Scan for the cell matching the given text and deliver its (x, y) coordinate at center. 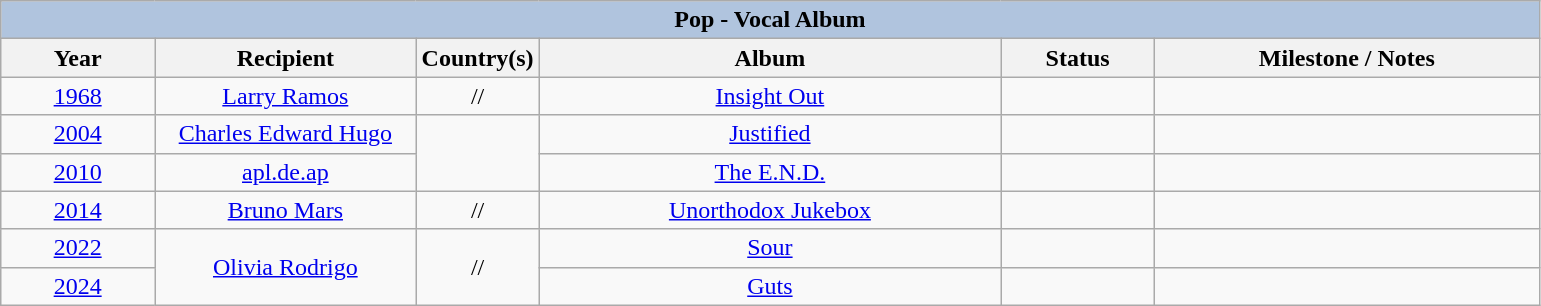
The E.N.D. (770, 172)
Guts (770, 286)
Olivia Rodrigo (286, 267)
2022 (78, 248)
1968 (78, 96)
2004 (78, 134)
Year (78, 58)
Pop - Vocal Album (770, 20)
Charles Edward Hugo (286, 134)
Status (1078, 58)
2010 (78, 172)
2024 (78, 286)
Recipient (286, 58)
Country(s) (478, 58)
2014 (78, 210)
Justified (770, 134)
Insight Out (770, 96)
Unorthodox Jukebox (770, 210)
Milestone / Notes (1346, 58)
Album (770, 58)
Larry Ramos (286, 96)
Sour (770, 248)
Bruno Mars (286, 210)
apl.de.ap (286, 172)
